Return (x, y) of the center of cell containing provided text 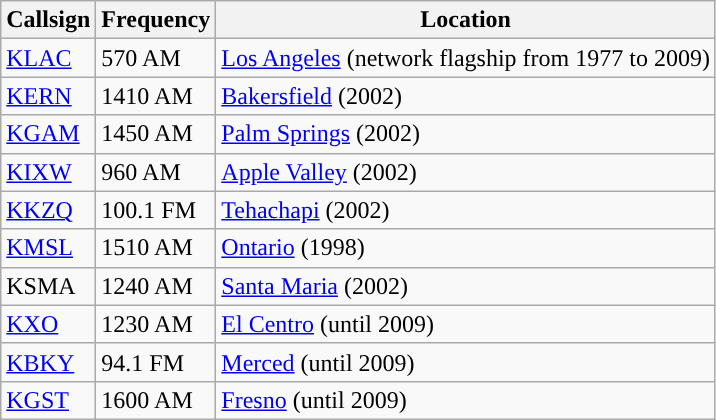
570 AM (156, 58)
Palm Springs (2002) (466, 134)
KMSL (48, 248)
KBKY (48, 362)
Los Angeles (network flagship from 1977 to 2009) (466, 58)
Ontario (1998) (466, 248)
1230 AM (156, 324)
1240 AM (156, 286)
Tehachapi (2002) (466, 210)
KERN (48, 96)
El Centro (until 2009) (466, 324)
Callsign (48, 20)
KLAC (48, 58)
Bakersfield (2002) (466, 96)
1510 AM (156, 248)
1410 AM (156, 96)
KSMA (48, 286)
Location (466, 20)
KXO (48, 324)
Merced (until 2009) (466, 362)
KGAM (48, 134)
1600 AM (156, 400)
Apple Valley (2002) (466, 172)
100.1 FM (156, 210)
Frequency (156, 20)
Santa Maria (2002) (466, 286)
94.1 FM (156, 362)
KKZQ (48, 210)
KGST (48, 400)
Fresno (until 2009) (466, 400)
960 AM (156, 172)
KIXW (48, 172)
1450 AM (156, 134)
